From the cell containing the given text, extract its center point as (X, Y) coordinate. 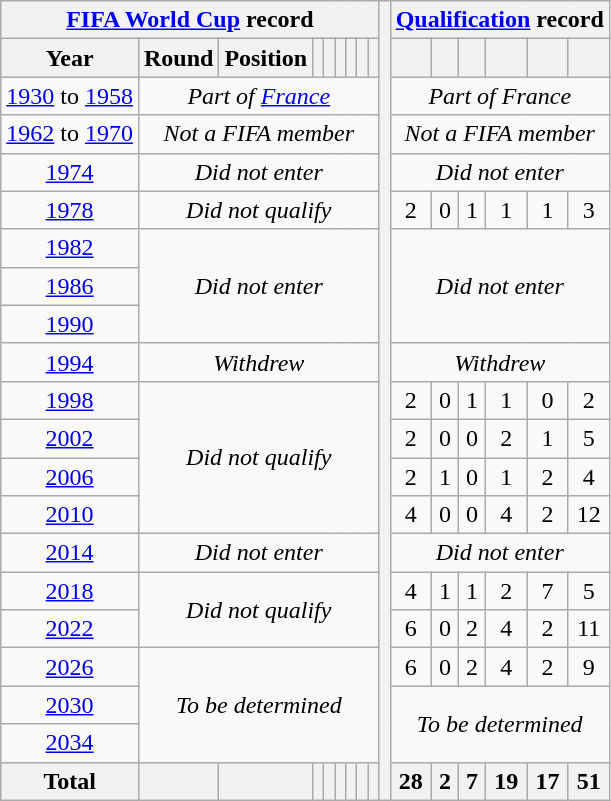
2018 (70, 591)
1990 (70, 324)
2022 (70, 629)
1986 (70, 286)
Qualification record (500, 20)
28 (410, 781)
Round (178, 58)
3 (588, 210)
2034 (70, 743)
1982 (70, 248)
1974 (70, 172)
2010 (70, 515)
17 (548, 781)
2002 (70, 438)
1994 (70, 362)
1998 (70, 400)
2006 (70, 477)
Year (70, 58)
1962 to 1970 (70, 134)
12 (588, 515)
Position (266, 58)
Total (70, 781)
1978 (70, 210)
FIFA World Cup record (190, 20)
2014 (70, 553)
1930 to 1958 (70, 96)
2026 (70, 667)
2030 (70, 705)
19 (506, 781)
51 (588, 781)
9 (588, 667)
11 (588, 629)
